From the cell containing the given text, extract its center point as [x, y] coordinate. 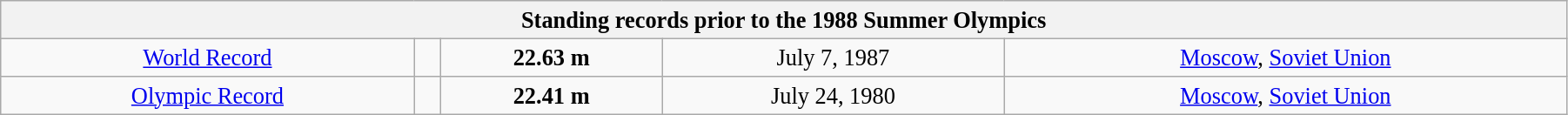
World Record [207, 57]
July 24, 1980 [834, 95]
Standing records prior to the 1988 Summer Olympics [784, 19]
22.41 m [552, 95]
July 7, 1987 [834, 57]
22.63 m [552, 57]
Olympic Record [207, 95]
